Pinpoint the cell where the given text exists, returning its [X, Y] midpoint coordinate. 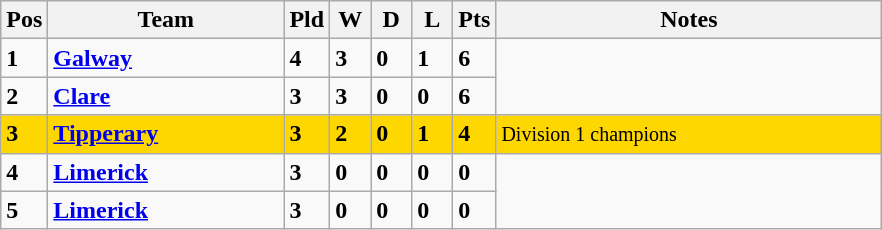
W [350, 20]
Team [166, 20]
Pld [307, 20]
D [392, 20]
Pts [474, 20]
Notes [689, 20]
5 [24, 210]
Pos [24, 20]
L [432, 20]
Galway [166, 58]
Division 1 champions [689, 134]
Clare [166, 96]
Tipperary [166, 134]
